Pinpoint the cell where the given text exists, returning its [x, y] midpoint coordinate. 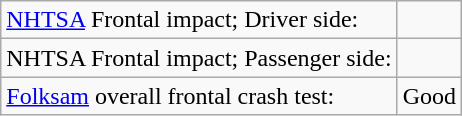
NHTSA Frontal impact; Driver side: [199, 20]
Folksam overall frontal crash test: [199, 96]
NHTSA Frontal impact; Passenger side: [199, 58]
Good [429, 96]
